Extract the [x, y] coordinate from the center of the cell holding the provided text.  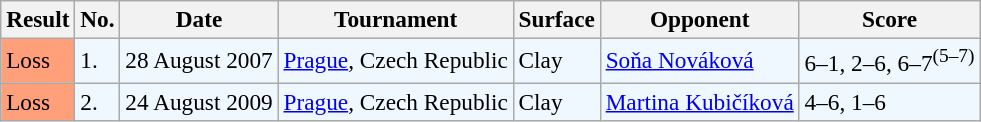
Surface [556, 19]
Score [890, 19]
No. [98, 19]
4–6, 1–6 [890, 101]
Date [199, 19]
Tournament [396, 19]
24 August 2009 [199, 101]
6–1, 2–6, 6–7(5–7) [890, 60]
Opponent [700, 19]
Soňa Nováková [700, 60]
2. [98, 101]
Martina Kubičíková [700, 101]
1. [98, 60]
28 August 2007 [199, 60]
Result [38, 19]
